Return the [X, Y] coordinate for the center point of the cell that contains the specified text.  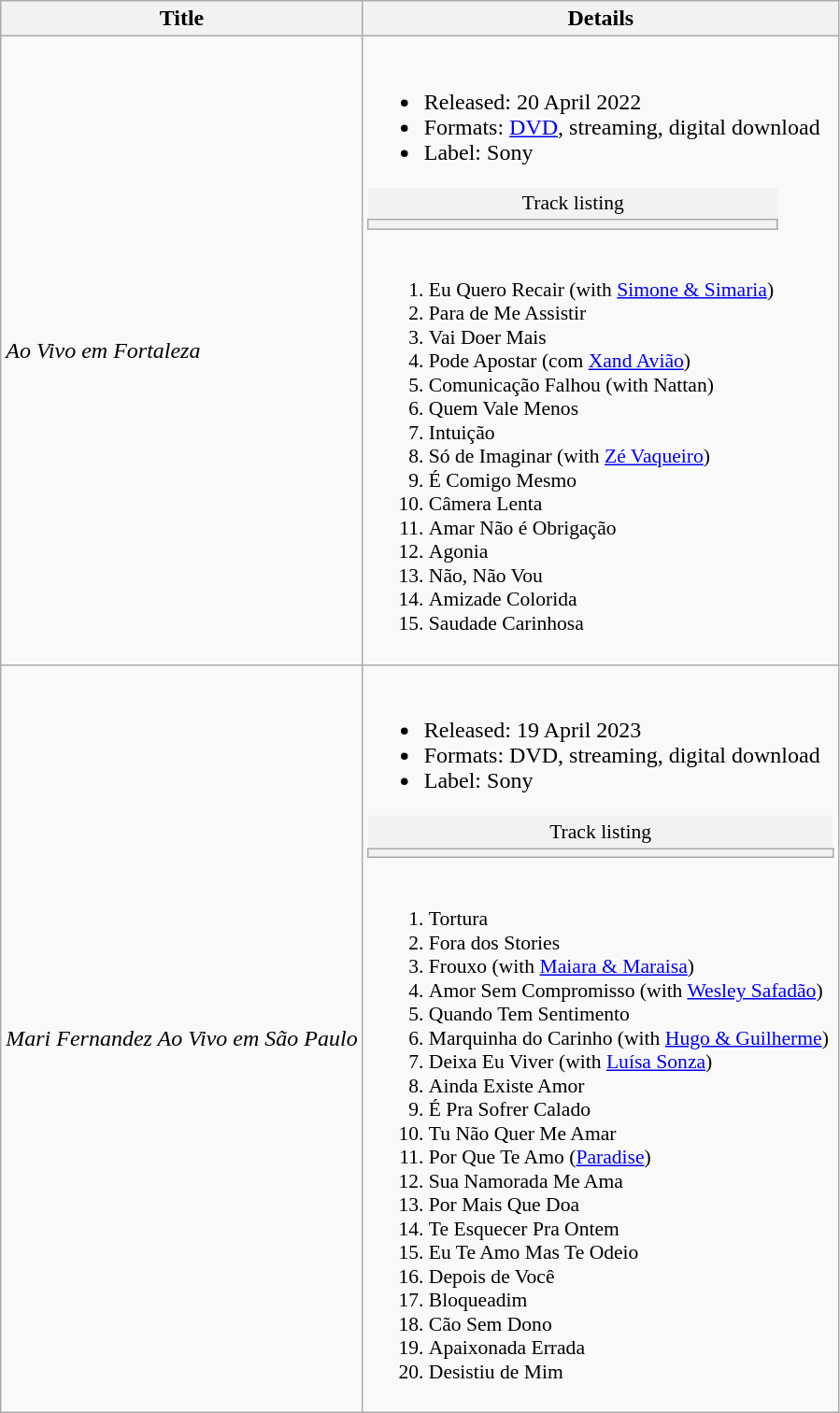
Ao Vivo em Fortaleza [181, 351]
Title [181, 19]
Mari Fernandez Ao Vivo em São Paulo [181, 1038]
Details [600, 19]
